Locate the cell with the specified text and output its [X, Y] center coordinate. 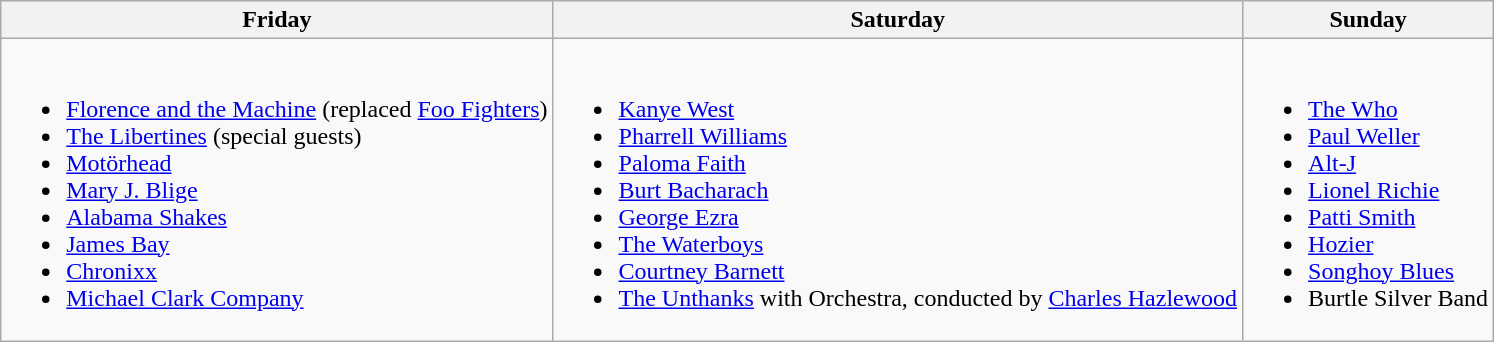
Saturday [898, 20]
Sunday [1368, 20]
The WhoPaul WellerAlt-JLionel RichiePatti SmithHozierSonghoy BluesBurtle Silver Band [1368, 190]
Friday [277, 20]
